Provide the (x, y) coordinate of the cell's center where the given text is located.  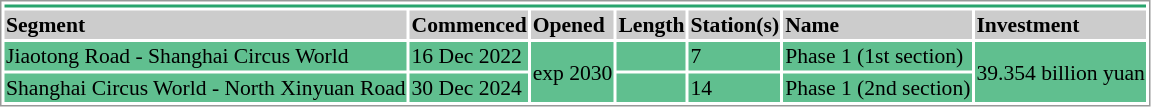
Station(s) (735, 24)
Segment (206, 24)
Name (878, 24)
Phase 1 (1st section) (878, 56)
16 Dec 2022 (469, 56)
Opened (572, 24)
Commenced (469, 24)
Phase 1 (2nd section) (878, 88)
7 (735, 56)
Jiaotong Road - Shanghai Circus World (206, 56)
39.354 billion yuan (1060, 72)
Length (652, 24)
14 (735, 88)
Shanghai Circus World - North Xinyuan Road (206, 88)
Investment (1060, 24)
exp 2030 (572, 72)
30 Dec 2024 (469, 88)
